Capture the cell that displays the provided text and extract its (x, y) central coordinate. 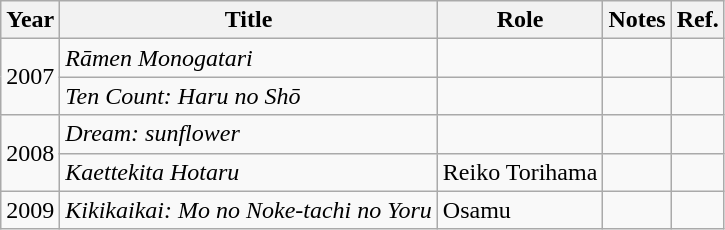
Osamu (520, 210)
2007 (30, 77)
2008 (30, 153)
Ten Count: Haru no Shō (248, 96)
Kikikaikai: Mo no Noke-tachi no Yoru (248, 210)
Title (248, 20)
Notes (637, 20)
Rāmen Monogatari (248, 58)
Reiko Torihama (520, 172)
2009 (30, 210)
Role (520, 20)
Ref. (698, 20)
Kaettekita Hotaru (248, 172)
Dream: sunflower (248, 134)
Year (30, 20)
